Output the [X, Y] coordinate of the center of the cell containing the given text.  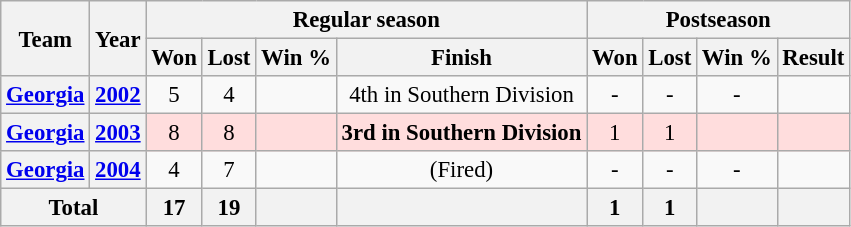
2003 [118, 133]
19 [229, 208]
17 [174, 208]
Finish [461, 58]
2004 [118, 170]
Regular season [366, 20]
5 [174, 95]
3rd in Southern Division [461, 133]
Year [118, 38]
2002 [118, 95]
Total [74, 208]
Postseason [718, 20]
Team [46, 38]
4th in Southern Division [461, 95]
7 [229, 170]
Result [814, 58]
(Fired) [461, 170]
